Capture the cell that displays the provided text and extract its (X, Y) central coordinate. 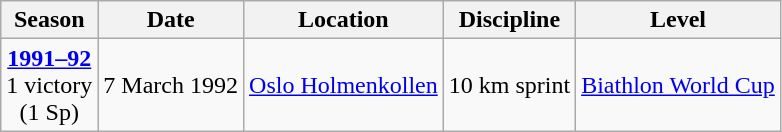
Date (171, 20)
Location (344, 20)
Biathlon World Cup (678, 85)
Oslo Holmenkollen (344, 85)
Season (50, 20)
Discipline (509, 20)
10 km sprint (509, 85)
7 March 1992 (171, 85)
Level (678, 20)
1991–92 1 victory (1 Sp) (50, 85)
